Find where the given text appears and provide that cell's center as [x, y] coordinate. 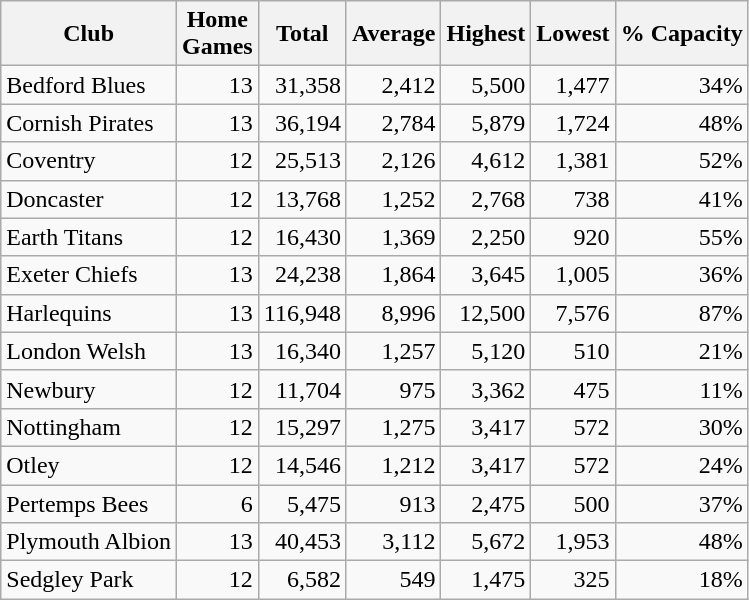
1,953 [573, 542]
16,430 [302, 237]
36% [682, 275]
Average [394, 34]
8,996 [394, 313]
1,475 [486, 580]
Club [89, 34]
34% [682, 85]
Doncaster [89, 199]
1,005 [573, 275]
1,212 [394, 465]
Harlequins [89, 313]
2,784 [394, 123]
1,369 [394, 237]
36,194 [302, 123]
Earth Titans [89, 237]
738 [573, 199]
21% [682, 351]
5,879 [486, 123]
2,475 [486, 503]
55% [682, 237]
% Capacity [682, 34]
Plymouth Albion [89, 542]
London Welsh [89, 351]
325 [573, 580]
1,724 [573, 123]
25,513 [302, 161]
2,126 [394, 161]
975 [394, 389]
Total [302, 34]
37% [682, 503]
HomeGames [218, 34]
87% [682, 313]
510 [573, 351]
16,340 [302, 351]
3,112 [394, 542]
24% [682, 465]
7,576 [573, 313]
Otley [89, 465]
6 [218, 503]
2,412 [394, 85]
Exeter Chiefs [89, 275]
2,768 [486, 199]
2,250 [486, 237]
1,381 [573, 161]
Cornish Pirates [89, 123]
1,252 [394, 199]
549 [394, 580]
Newbury [89, 389]
3,645 [486, 275]
5,500 [486, 85]
475 [573, 389]
18% [682, 580]
500 [573, 503]
15,297 [302, 427]
1,257 [394, 351]
913 [394, 503]
Bedford Blues [89, 85]
5,672 [486, 542]
14,546 [302, 465]
Pertemps Bees [89, 503]
11,704 [302, 389]
1,477 [573, 85]
1,275 [394, 427]
3,362 [486, 389]
116,948 [302, 313]
4,612 [486, 161]
40,453 [302, 542]
5,120 [486, 351]
6,582 [302, 580]
Coventry [89, 161]
1,864 [394, 275]
Nottingham [89, 427]
Lowest [573, 34]
41% [682, 199]
52% [682, 161]
Highest [486, 34]
Sedgley Park [89, 580]
31,358 [302, 85]
12,500 [486, 313]
5,475 [302, 503]
13,768 [302, 199]
24,238 [302, 275]
11% [682, 389]
30% [682, 427]
920 [573, 237]
